Determine the (x, y) coordinate at the center of the cell enclosing the given text.  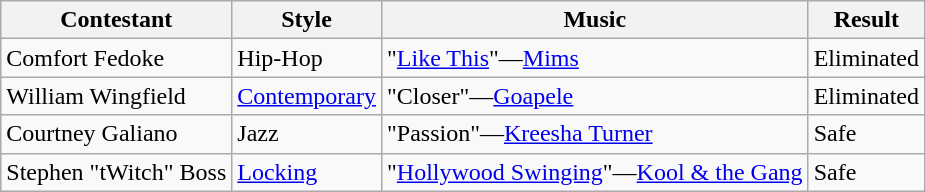
Locking (307, 172)
Stephen "tWitch" Boss (116, 172)
"Closer"—Goapele (594, 96)
Style (307, 20)
"Passion"—Kreesha Turner (594, 134)
Result (866, 20)
"Like This"—Mims (594, 58)
William Wingfield (116, 96)
Comfort Fedoke (116, 58)
Hip-Hop (307, 58)
Contestant (116, 20)
Contemporary (307, 96)
Courtney Galiano (116, 134)
"Hollywood Swinging"—Kool & the Gang (594, 172)
Jazz (307, 134)
Music (594, 20)
